Identify which cell holds the provided text, then report its [X, Y] central coordinate. 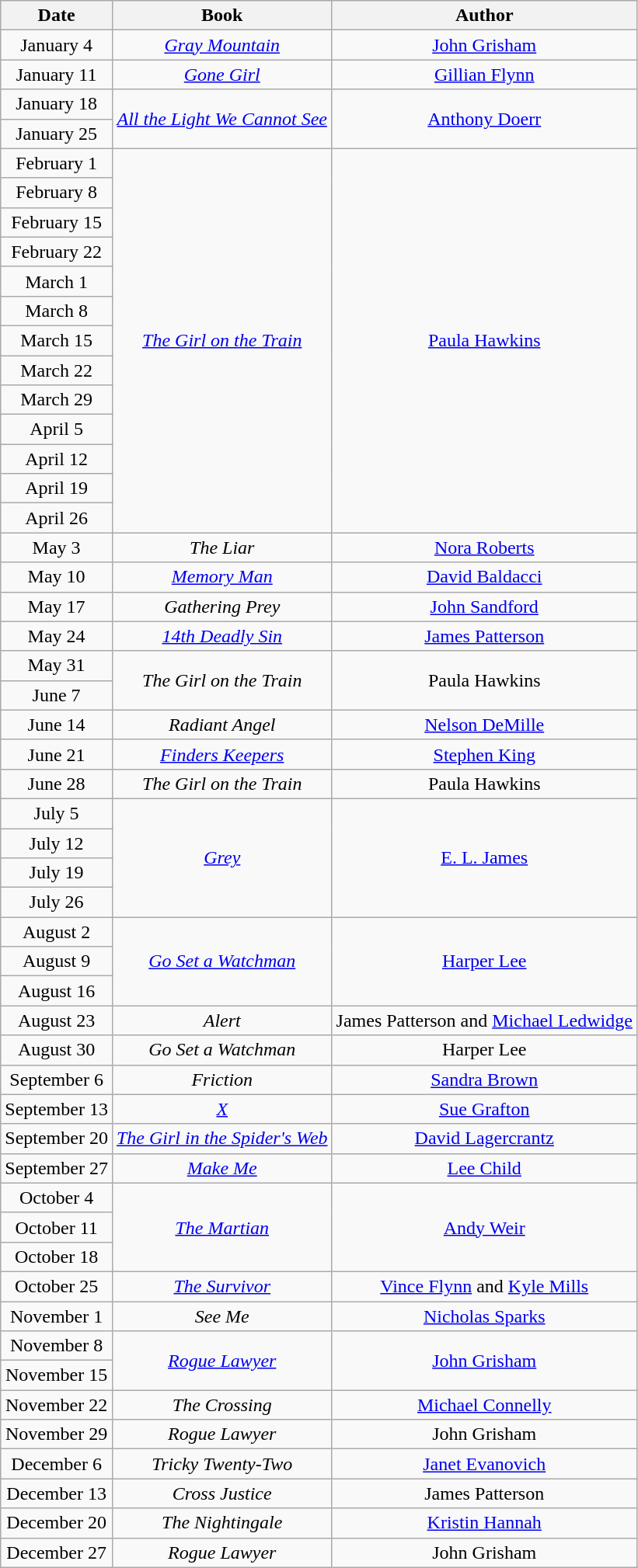
June 14 [57, 725]
November 29 [57, 1434]
E. L. James [484, 857]
Anthony Doerr [484, 119]
December 6 [57, 1464]
Friction [222, 1080]
August 30 [57, 1050]
Grey [222, 857]
June 28 [57, 784]
14th Deadly Sin [222, 636]
April 26 [57, 518]
May 10 [57, 577]
Stephen King [484, 754]
March 1 [57, 281]
January 18 [57, 104]
Radiant Angel [222, 725]
X [222, 1109]
Alert [222, 1020]
August 23 [57, 1020]
Cross Justice [222, 1493]
January 11 [57, 75]
Tricky Twenty-Two [222, 1464]
November 22 [57, 1405]
September 27 [57, 1168]
April 12 [57, 459]
Sue Grafton [484, 1109]
December 27 [57, 1552]
December 20 [57, 1523]
Lee Child [484, 1168]
Memory Man [222, 577]
August 2 [57, 932]
Janet Evanovich [484, 1464]
June 21 [57, 754]
Nora Roberts [484, 548]
August 16 [57, 991]
Nicholas Sparks [484, 1316]
July 26 [57, 902]
February 15 [57, 222]
July 19 [57, 873]
August 9 [57, 961]
April 19 [57, 488]
May 24 [57, 636]
James Patterson and Michael Ledwidge [484, 1020]
March 15 [57, 340]
February 1 [57, 163]
September 6 [57, 1080]
Book [222, 16]
See Me [222, 1316]
Nelson DeMille [484, 725]
September 20 [57, 1139]
Gathering Prey [222, 607]
The Crossing [222, 1405]
July 5 [57, 813]
October 25 [57, 1286]
The Liar [222, 548]
March 29 [57, 400]
The Martian [222, 1227]
January 25 [57, 134]
July 12 [57, 843]
All the Light We Cannot See [222, 119]
May 3 [57, 548]
Kristin Hannah [484, 1523]
October 4 [57, 1198]
The Girl in the Spider's Web [222, 1139]
Date [57, 16]
Gone Girl [222, 75]
October 11 [57, 1227]
Finders Keepers [222, 754]
The Nightingale [222, 1523]
Andy Weir [484, 1227]
April 5 [57, 429]
February 22 [57, 252]
March 22 [57, 370]
Vince Flynn and Kyle Mills [484, 1286]
January 4 [57, 45]
Sandra Brown [484, 1080]
November 15 [57, 1375]
Make Me [222, 1168]
May 31 [57, 666]
September 13 [57, 1109]
The Survivor [222, 1286]
David Lagercrantz [484, 1139]
March 8 [57, 311]
November 8 [57, 1346]
November 1 [57, 1316]
John Sandford [484, 607]
Gillian Flynn [484, 75]
June 7 [57, 695]
David Baldacci [484, 577]
Gray Mountain [222, 45]
Author [484, 16]
October 18 [57, 1257]
May 17 [57, 607]
February 8 [57, 193]
Michael Connelly [484, 1405]
December 13 [57, 1493]
